Extract the (x, y) coordinate from the center of the cell holding the provided text.  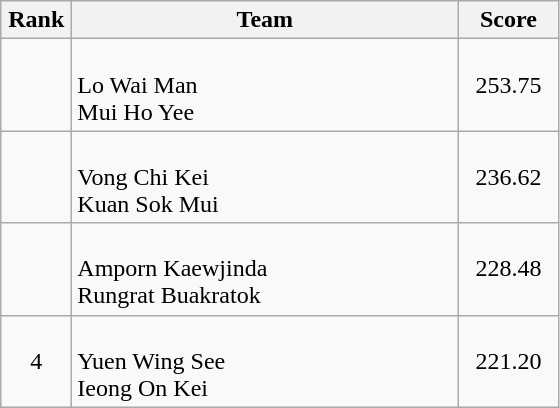
Vong Chi KeiKuan Sok Mui (265, 177)
Amporn KaewjindaRungrat Buakratok (265, 269)
228.48 (508, 269)
221.20 (508, 361)
236.62 (508, 177)
4 (36, 361)
Lo Wai ManMui Ho Yee (265, 85)
253.75 (508, 85)
Rank (36, 20)
Yuen Wing SeeIeong On Kei (265, 361)
Team (265, 20)
Score (508, 20)
